Output the [x, y] coordinate of the center of the cell containing the given text.  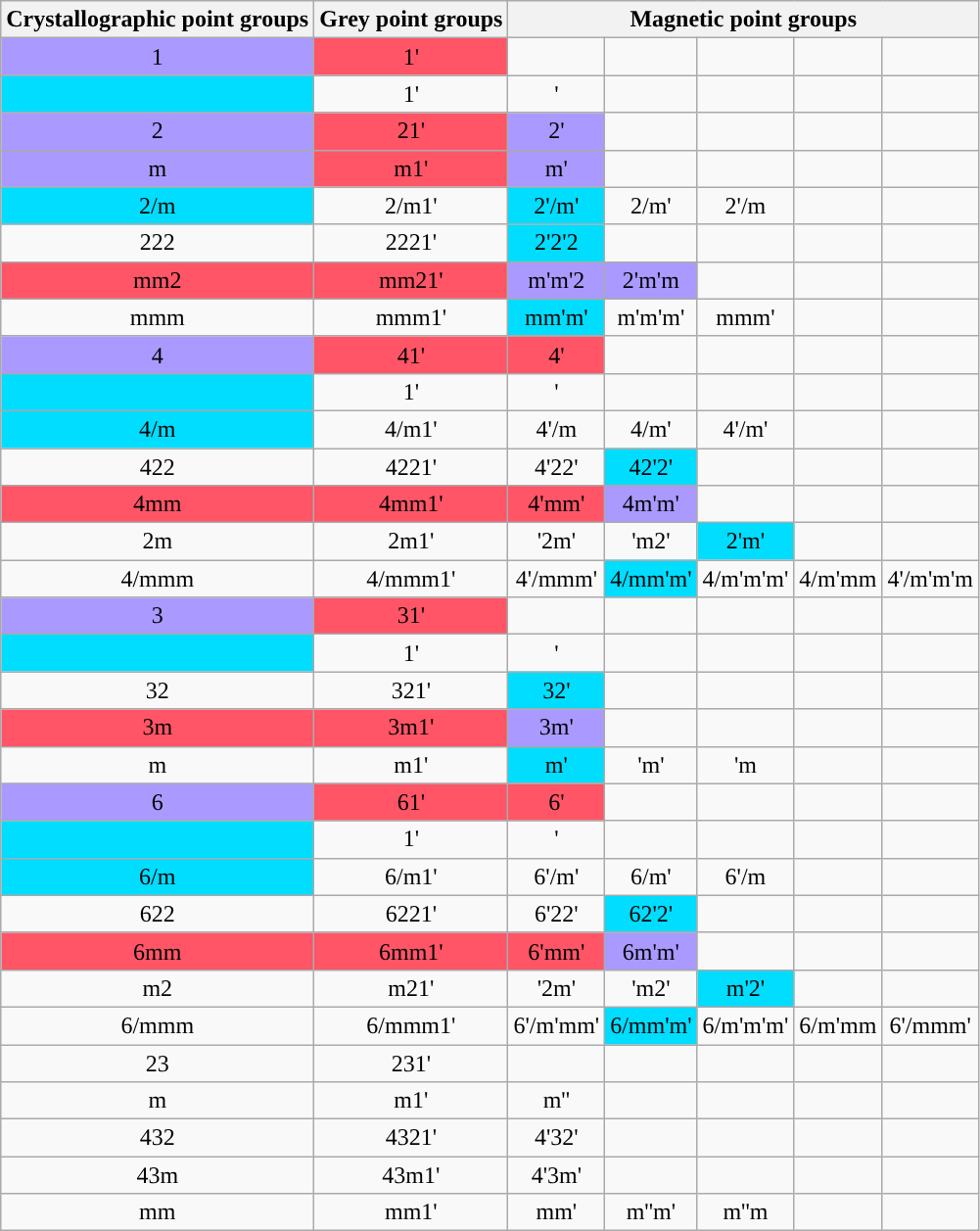
4/mmm1' [411, 579]
4/mm'm' [651, 579]
6mm [158, 951]
4'mm' [556, 504]
4'3m' [556, 1175]
6 [158, 802]
2'/m [746, 206]
2' [556, 131]
422 [158, 467]
4'/m'm'm [930, 579]
2m1' [411, 542]
61' [411, 802]
43m [158, 1175]
6/mmm [158, 1025]
6/m'mm [838, 1025]
4/m'm'm' [746, 579]
4 [158, 355]
2'2'2 [556, 243]
41' [411, 355]
622 [158, 914]
6/m [158, 876]
6'/m [746, 876]
6/mm'm' [651, 1025]
mm'm' [556, 317]
mm2 [158, 280]
m''m' [651, 1212]
6221' [411, 914]
m'm'm' [651, 317]
23 [158, 1063]
4/m [158, 429]
1 [158, 57]
4'22' [556, 467]
2m [158, 542]
4m'm' [651, 504]
mm1' [411, 1212]
Grey point groups [411, 20]
4' [556, 355]
mm [158, 1212]
4/mmm [158, 579]
6' [556, 802]
m21' [411, 988]
6m'm' [651, 951]
6'22' [556, 914]
mmm1' [411, 317]
222 [158, 243]
31' [411, 616]
Magnetic point groups [744, 20]
6'/m'mm' [556, 1025]
2'/m' [556, 206]
4'/mmm' [556, 579]
4/m'mm [838, 579]
321' [411, 690]
m''m [746, 1212]
3m1' [411, 728]
2'm' [746, 542]
6'/mmm' [930, 1025]
mmm [158, 317]
4/m' [651, 429]
6'mm' [556, 951]
2 [158, 131]
6/m' [651, 876]
6/m1' [411, 876]
2/m' [651, 206]
m'' [556, 1101]
32 [158, 690]
4'/m [556, 429]
2221' [411, 243]
3m' [556, 728]
231' [411, 1063]
'm' [651, 765]
Crystallographic point groups [158, 20]
62'2' [651, 914]
m2 [158, 988]
mm' [556, 1212]
6/mmm1' [411, 1025]
21' [411, 131]
4221' [411, 467]
6'/m' [556, 876]
m'm'2 [556, 280]
32' [556, 690]
3 [158, 616]
2/m [158, 206]
4/m1' [411, 429]
6/m'm'm' [746, 1025]
4321' [411, 1138]
2/m1' [411, 206]
3m [158, 728]
mm21' [411, 280]
4mm1' [411, 504]
4'/m' [746, 429]
4'32' [556, 1138]
43m1' [411, 1175]
'm [746, 765]
42'2' [651, 467]
mmm' [746, 317]
4mm [158, 504]
2'm'm [651, 280]
432 [158, 1138]
6mm1' [411, 951]
m'2' [746, 988]
